Locate the cell with the specified text and output its (x, y) center coordinate. 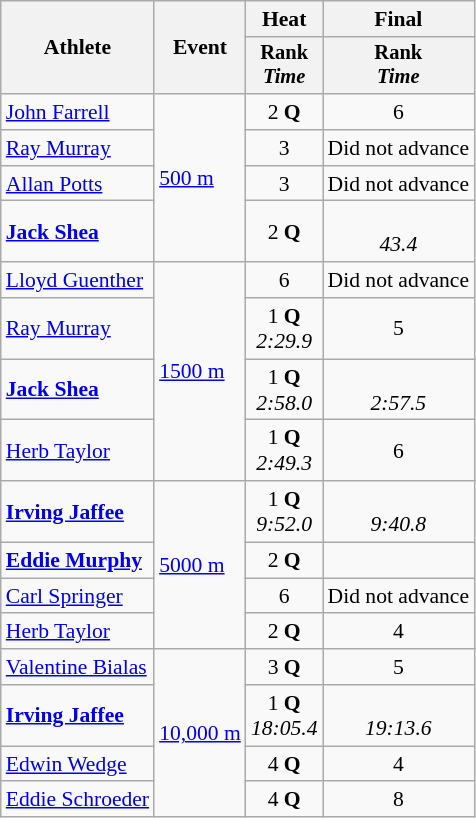
Lloyd Guenther (78, 280)
1500 m (200, 372)
Athlete (78, 48)
1 Q18:05.4 (284, 716)
43.4 (398, 232)
Eddie Schroeder (78, 800)
9:40.8 (398, 512)
2:57.5 (398, 390)
Heat (284, 19)
1 Q9:52.0 (284, 512)
19:13.6 (398, 716)
Event (200, 48)
John Farrell (78, 112)
Eddie Murphy (78, 561)
8 (398, 800)
10,000 m (200, 733)
1 Q2:58.0 (284, 390)
Final (398, 19)
Allan Potts (78, 184)
3 Q (284, 667)
Valentine Bialas (78, 667)
5000 m (200, 565)
1 Q2:49.3 (284, 450)
1 Q2:29.9 (284, 328)
500 m (200, 178)
Carl Springer (78, 596)
Edwin Wedge (78, 764)
